Return [x, y] of the center of cell containing provided text 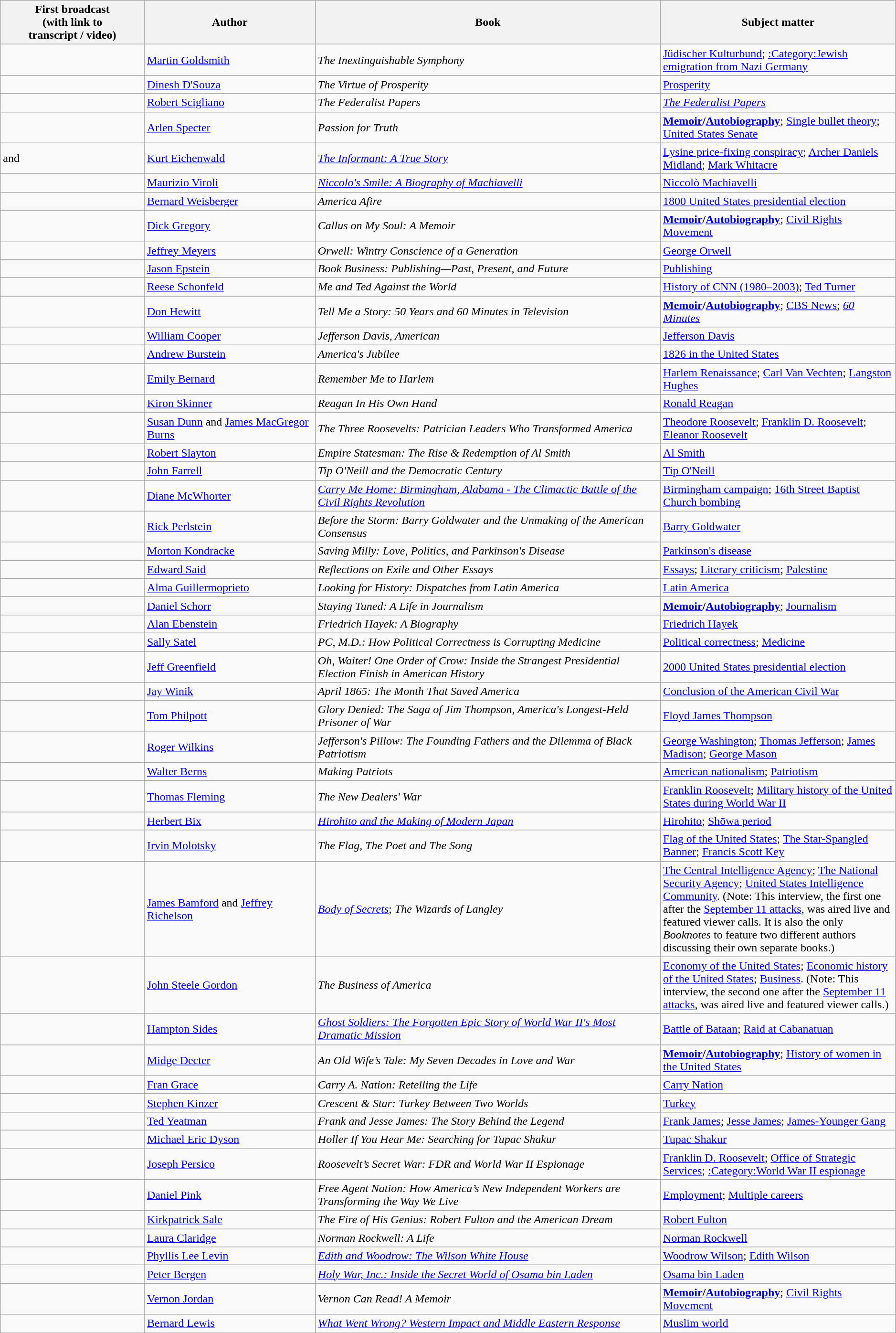
George Orwell [778, 250]
Oh, Waiter! One Order of Crow: Inside the Strangest Presidential Election Finish in American History [488, 667]
Making Patriots [488, 772]
Jefferson Davis, American [488, 336]
Ghost Soldiers: The Forgotten Epic Story of World War II's Most Dramatic Mission [488, 1029]
Edith and Woodrow: The Wilson White House [488, 1256]
Dick Gregory [230, 225]
2000 United States presidential election [778, 667]
Irvin Molotsky [230, 845]
Jeffrey Meyers [230, 250]
Dinesh D'Souza [230, 85]
Niccolò Machiavelli [778, 183]
Publishing [778, 268]
The Flag, The Poet and The Song [488, 845]
Turkey [778, 1103]
Franklin Roosevelt; Military history of the United States during World War II [778, 797]
James Bamford and Jeffrey Richelson [230, 909]
Kurt Eichenwald [230, 159]
Empire Statesman: The Rise & Redemption of Al Smith [488, 453]
Robert Slayton [230, 453]
Norman Rockwell [778, 1238]
Robert Scigliano [230, 103]
and [73, 159]
Tom Philpott [230, 716]
Callus on My Soul: A Memoir [488, 225]
Reese Schonfeld [230, 287]
Battle of Bataan; Raid at Cabanatuan [778, 1029]
Ted Yeatman [230, 1121]
Me and Ted Against the World [488, 287]
Joseph Persico [230, 1163]
Orwell: Wintry Conscience of a Generation [488, 250]
Staying Tuned: A Life in Journalism [488, 606]
Book [488, 22]
Reagan In His Own Hand [488, 404]
Tell Me a Story: 50 Years and 60 Minutes in Television [488, 311]
Floyd James Thompson [778, 716]
First broadcast(with link totranscript / video) [73, 22]
Vernon Jordan [230, 1299]
Remember Me to Harlem [488, 379]
Jeff Greenfield [230, 667]
Flag of the United States; The Star-Spangled Banner; Francis Scott Key [778, 845]
Al Smith [778, 453]
Ronald Reagan [778, 404]
American nationalism; Patriotism [778, 772]
Crescent & Star: Turkey Between Two Worlds [488, 1103]
The Virtue of Prosperity [488, 85]
Barry Goldwater [778, 526]
Jefferson Davis [778, 336]
Glory Denied: The Saga of Jim Thompson, America's Longest-Held Prisoner of War [488, 716]
1826 in the United States [778, 354]
Jefferson's Pillow: The Founding Fathers and the Dilemma of Black Patriotism [488, 747]
Tip O'Neill and the Democratic Century [488, 471]
John Farrell [230, 471]
Tip O'Neill [778, 471]
Alan Ebenstein [230, 624]
Daniel Schorr [230, 606]
Daniel Pink [230, 1195]
Passion for Truth [488, 127]
Woodrow Wilson; Edith Wilson [778, 1256]
Hampton Sides [230, 1029]
Political correctness; Medicine [778, 642]
Walter Berns [230, 772]
Susan Dunn and James MacGregor Burns [230, 428]
Jüdischer Kulturbund; :Category:Jewish emigration from Nazi Germany [778, 60]
Kiron Skinner [230, 404]
Reflections on Exile and Other Essays [488, 569]
Rick Perlstein [230, 526]
Theodore Roosevelt; Franklin D. Roosevelt; Eleanor Roosevelt [778, 428]
The Informant: A True Story [488, 159]
Prosperity [778, 85]
Martin Goldsmith [230, 60]
Vernon Can Read! A Memoir [488, 1299]
Hirohito and the Making of Modern Japan [488, 821]
Franklin D. Roosevelt; Office of Strategic Services; :Category:World War II espionage [778, 1163]
The New Dealers' War [488, 797]
Book Business: Publishing—Past, Present, and Future [488, 268]
America Afire [488, 201]
Conclusion of the American Civil War [778, 692]
Carry A. Nation: Retelling the Life [488, 1085]
Frank James; Jesse James; James-Younger Gang [778, 1121]
Essays; Literary criticism; Palestine [778, 569]
Friedrich Hayek: A Biography [488, 624]
Bernard Weisberger [230, 201]
Hirohito; Shōwa period [778, 821]
Frank and Jesse James: The Story Behind the Legend [488, 1121]
Diane McWhorter [230, 496]
Memoir/Autobiography; CBS News; 60 Minutes [778, 311]
Jason Epstein [230, 268]
Maurizio Viroli [230, 183]
Edward Said [230, 569]
William Cooper [230, 336]
Memoir/Autobiography; Single bullet theory; United States Senate [778, 127]
Friedrich Hayek [778, 624]
George Washington; Thomas Jefferson; James Madison; George Mason [778, 747]
Saving Milly: Love, Politics, and Parkinson's Disease [488, 551]
An Old Wife’s Tale: My Seven Decades in Love and War [488, 1060]
History of CNN (1980–2003); Ted Turner [778, 287]
Carry Nation [778, 1085]
Carry Me Home: Birmingham, Alabama - The Climactic Battle of the Civil Rights Revolution [488, 496]
Looking for History: Dispatches from Latin America [488, 587]
Sally Satel [230, 642]
Holler If You Hear Me: Searching for Tupac Shakur [488, 1139]
What Went Wrong? Western Impact and Middle Eastern Response [488, 1323]
1800 United States presidential election [778, 201]
Memoir/Autobiography; Journalism [778, 606]
Free Agent Nation: How America’s New Independent Workers are Transforming the Way We Live [488, 1195]
April 1865: The Month That Saved America [488, 692]
Parkinson's disease [778, 551]
PC, M.D.: How Political Correctness is Corrupting Medicine [488, 642]
Employment; Multiple careers [778, 1195]
Lysine price-fixing conspiracy; Archer Daniels Midland; Mark Whitacre [778, 159]
Roger Wilkins [230, 747]
Emily Bernard [230, 379]
Arlen Specter [230, 127]
Andrew Burstein [230, 354]
Robert Fulton [778, 1220]
America's Jubilee [488, 354]
Bernard Lewis [230, 1323]
Norman Rockwell: A Life [488, 1238]
Tupac Shakur [778, 1139]
Author [230, 22]
Don Hewitt [230, 311]
Subject matter [778, 22]
John Steele Gordon [230, 985]
Holy War, Inc.: Inside the Secret World of Osama bin Laden [488, 1274]
The Inextinguishable Symphony [488, 60]
Phyllis Lee Levin [230, 1256]
Jay Winik [230, 692]
Thomas Fleming [230, 797]
The Fire of His Genius: Robert Fulton and the American Dream [488, 1220]
Memoir/Autobiography; History of women in the United States [778, 1060]
Midge Decter [230, 1060]
Osama bin Laden [778, 1274]
Kirkpatrick Sale [230, 1220]
Morton Kondracke [230, 551]
Latin America [778, 587]
Body of Secrets; The Wizards of Langley [488, 909]
Muslim world [778, 1323]
Niccolo's Smile: A Biography of Machiavelli [488, 183]
The Business of America [488, 985]
Roosevelt’s Secret War: FDR and World War II Espionage [488, 1163]
Herbert Bix [230, 821]
Michael Eric Dyson [230, 1139]
Harlem Renaissance; Carl Van Vechten; Langston Hughes [778, 379]
Laura Claridge [230, 1238]
Birmingham campaign; 16th Street Baptist Church bombing [778, 496]
Before the Storm: Barry Goldwater and the Unmaking of the American Consensus [488, 526]
Peter Bergen [230, 1274]
Fran Grace [230, 1085]
The Three Roosevelts: Patrician Leaders Who Transformed America [488, 428]
Alma Guillermoprieto [230, 587]
Stephen Kinzer [230, 1103]
